Return the (X, Y) coordinate for the center point of the cell that contains the specified text.  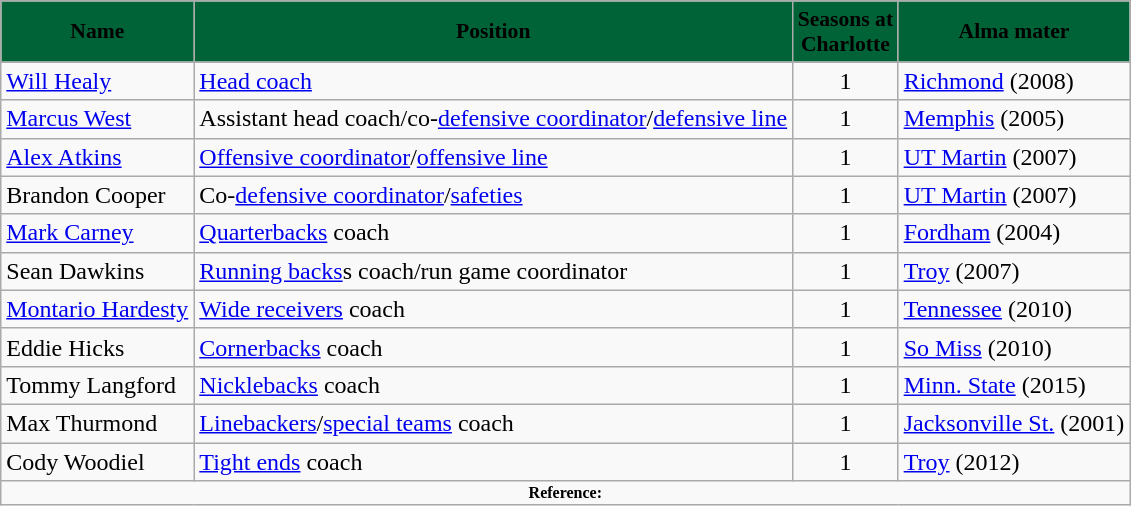
Brandon Cooper (98, 195)
Wide receivers coach (494, 309)
Cornerbacks coach (494, 347)
Linebackers/special teams coach (494, 423)
Assistant head coach/co-defensive coordinator/defensive line (494, 119)
Sean Dawkins (98, 271)
Name (98, 32)
Offensive coordinator/offensive line (494, 157)
Head coach (494, 81)
Will Healy (98, 81)
Minn. State (2015) (1014, 385)
Mark Carney (98, 233)
Tennessee (2010) (1014, 309)
Reference: (566, 493)
Tight ends coach (494, 461)
Position (494, 32)
Quarterbacks coach (494, 233)
Seasons atCharlotte (846, 32)
Nicklebacks coach (494, 385)
Marcus West (98, 119)
Running backss coach/run game coordinator (494, 271)
Troy (2007) (1014, 271)
Jacksonville St. (2001) (1014, 423)
Memphis (2005) (1014, 119)
Alma mater (1014, 32)
Montario Hardesty (98, 309)
Fordham (2004) (1014, 233)
So Miss (2010) (1014, 347)
Co-defensive coordinator/safeties (494, 195)
Cody Woodiel (98, 461)
Max Thurmond (98, 423)
Troy (2012) (1014, 461)
Richmond (2008) (1014, 81)
Tommy Langford (98, 385)
Eddie Hicks (98, 347)
Alex Atkins (98, 157)
